Determine the (X, Y) coordinate at the center of the cell enclosing the given text.  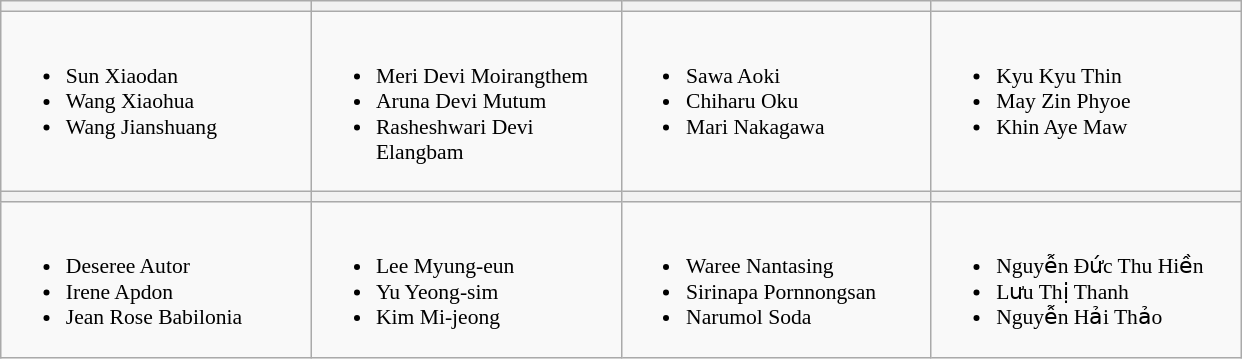
Sun XiaodanWang XiaohuaWang Jianshuang (156, 102)
Nguyễn Đức Thu HiềnLưu Thị ThanhNguyễn Hải Thảo (1086, 280)
Sawa AokiChiharu OkuMari Nakagawa (776, 102)
Kyu Kyu ThinMay Zin PhyoeKhin Aye Maw (1086, 102)
Lee Myung-eunYu Yeong-simKim Mi-jeong (466, 280)
Meri Devi MoirangthemAruna Devi MutumRasheshwari Devi Elangbam (466, 102)
Waree NantasingSirinapa PornnongsanNarumol Soda (776, 280)
Deseree AutorIrene ApdonJean Rose Babilonia (156, 280)
